Pinpoint the cell where the given text exists, returning its (X, Y) midpoint coordinate. 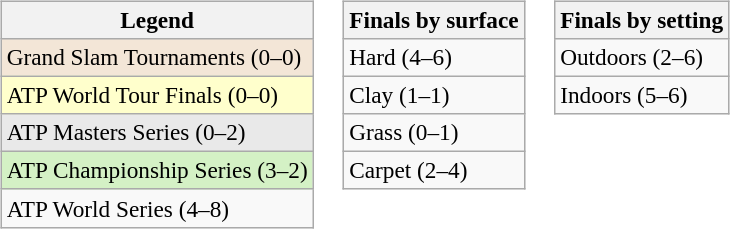
Finals by surface (434, 20)
Legend (157, 20)
Grass (0–1) (434, 133)
ATP Championship Series (3–2) (157, 171)
Indoors (5–6) (642, 95)
Carpet (2–4) (434, 171)
Finals by setting (642, 20)
ATP World Series (4–8) (157, 208)
Grand Slam Tournaments (0–0) (157, 57)
Hard (4–6) (434, 57)
ATP Masters Series (0–2) (157, 133)
ATP World Tour Finals (0–0) (157, 95)
Clay (1–1) (434, 95)
Outdoors (2–6) (642, 57)
